Find where the given text appears and provide that cell's center as (X, Y) coordinate. 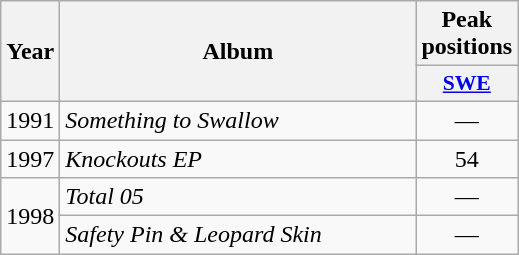
1991 (30, 120)
1997 (30, 159)
Safety Pin & Leopard Skin (238, 235)
1998 (30, 216)
54 (467, 159)
Knockouts EP (238, 159)
SWE (467, 84)
Album (238, 52)
Year (30, 52)
Peak positions (467, 34)
Total 05 (238, 197)
Something to Swallow (238, 120)
